Search for the cell housing the specified text and yield its [x, y] center coordinate. 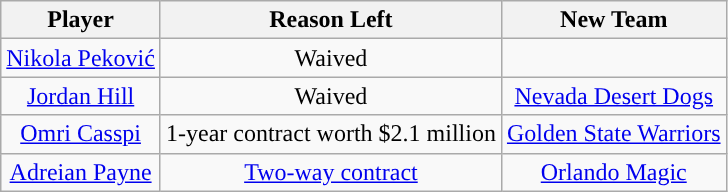
Player [81, 20]
Two-way contract [330, 172]
Jordan Hill [81, 96]
Golden State Warriors [614, 134]
New Team [614, 20]
Orlando Magic [614, 172]
Nikola Peković [81, 58]
Adreian Payne [81, 172]
Reason Left [330, 20]
1-year contract worth $2.1 million [330, 134]
Omri Casspi [81, 134]
Nevada Desert Dogs [614, 96]
